Detect which cell encompasses the target text, then output its [X, Y] center coordinate. 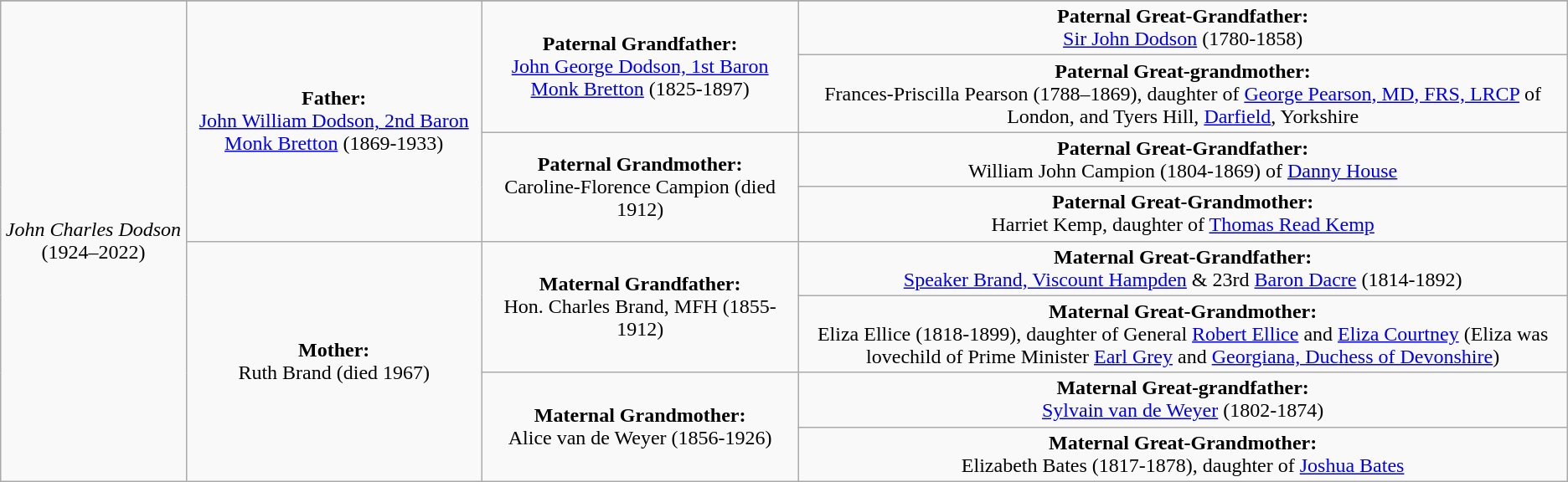
Paternal Grandmother:Caroline-Florence Campion (died 1912) [640, 187]
Maternal Grandfather:Hon. Charles Brand, MFH (1855-1912) [640, 306]
Paternal Great-Grandfather:Sir John Dodson (1780-1858) [1183, 28]
Maternal Great-grandfather:Sylvain van de Weyer (1802-1874) [1183, 400]
Father:John William Dodson, 2nd Baron Monk Bretton (1869-1933) [333, 120]
Maternal Great-Grandfather:Speaker Brand, Viscount Hampden & 23rd Baron Dacre (1814-1892) [1183, 268]
Maternal Great-Grandmother:Elizabeth Bates (1817-1878), daughter of Joshua Bates [1183, 454]
Paternal Grandfather:John George Dodson, 1st Baron Monk Bretton (1825-1897) [640, 67]
Paternal Great-Grandfather:William John Campion (1804-1869) of Danny House [1183, 159]
John Charles Dodson (1924–2022) [94, 241]
Mother:Ruth Brand (died 1967) [333, 361]
Paternal Great-Grandmother:Harriet Kemp, daughter of Thomas Read Kemp [1183, 214]
Maternal Grandmother:Alice van de Weyer (1856-1926) [640, 427]
